Identify which cell holds the provided text, then report its [x, y] central coordinate. 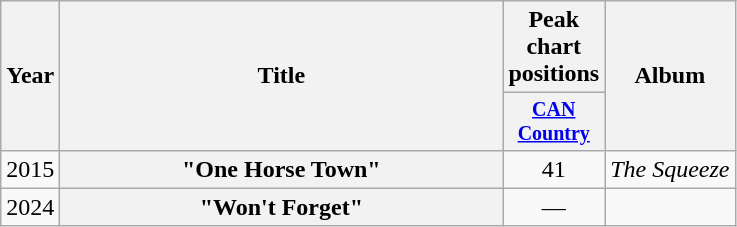
The Squeeze [670, 169]
2024 [30, 207]
CAN Country [554, 122]
2015 [30, 169]
"One Horse Town" [282, 169]
Peak chartpositions [554, 47]
41 [554, 169]
"Won't Forget" [282, 207]
Year [30, 76]
Title [282, 76]
Album [670, 76]
— [554, 207]
